Determine the [X, Y] coordinate at the center of the cell enclosing the given text.  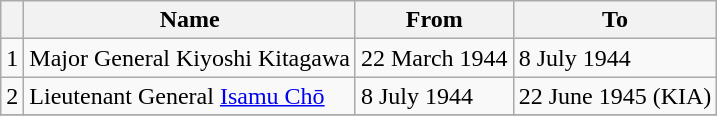
2 [12, 96]
1 [12, 58]
From [434, 20]
22 March 1944 [434, 58]
22 June 1945 (KIA) [615, 96]
Lieutenant General Isamu Chō [190, 96]
To [615, 20]
Name [190, 20]
Major General Kiyoshi Kitagawa [190, 58]
